Locate the cell with the specified text and output its (x, y) center coordinate. 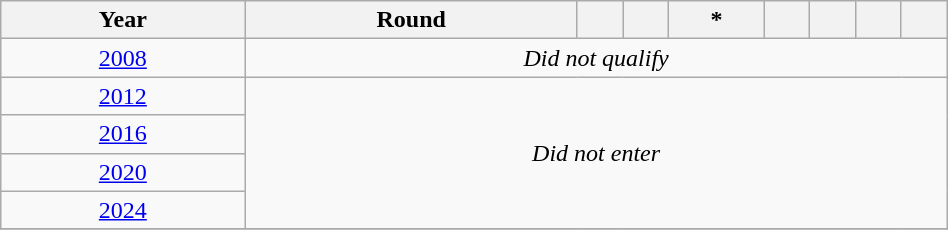
Did not enter (596, 153)
2012 (123, 96)
* (716, 20)
Round (412, 20)
2008 (123, 58)
Did not qualify (596, 58)
2024 (123, 210)
Year (123, 20)
2016 (123, 134)
2020 (123, 172)
